Pinpoint the cell where the given text exists, returning its [X, Y] midpoint coordinate. 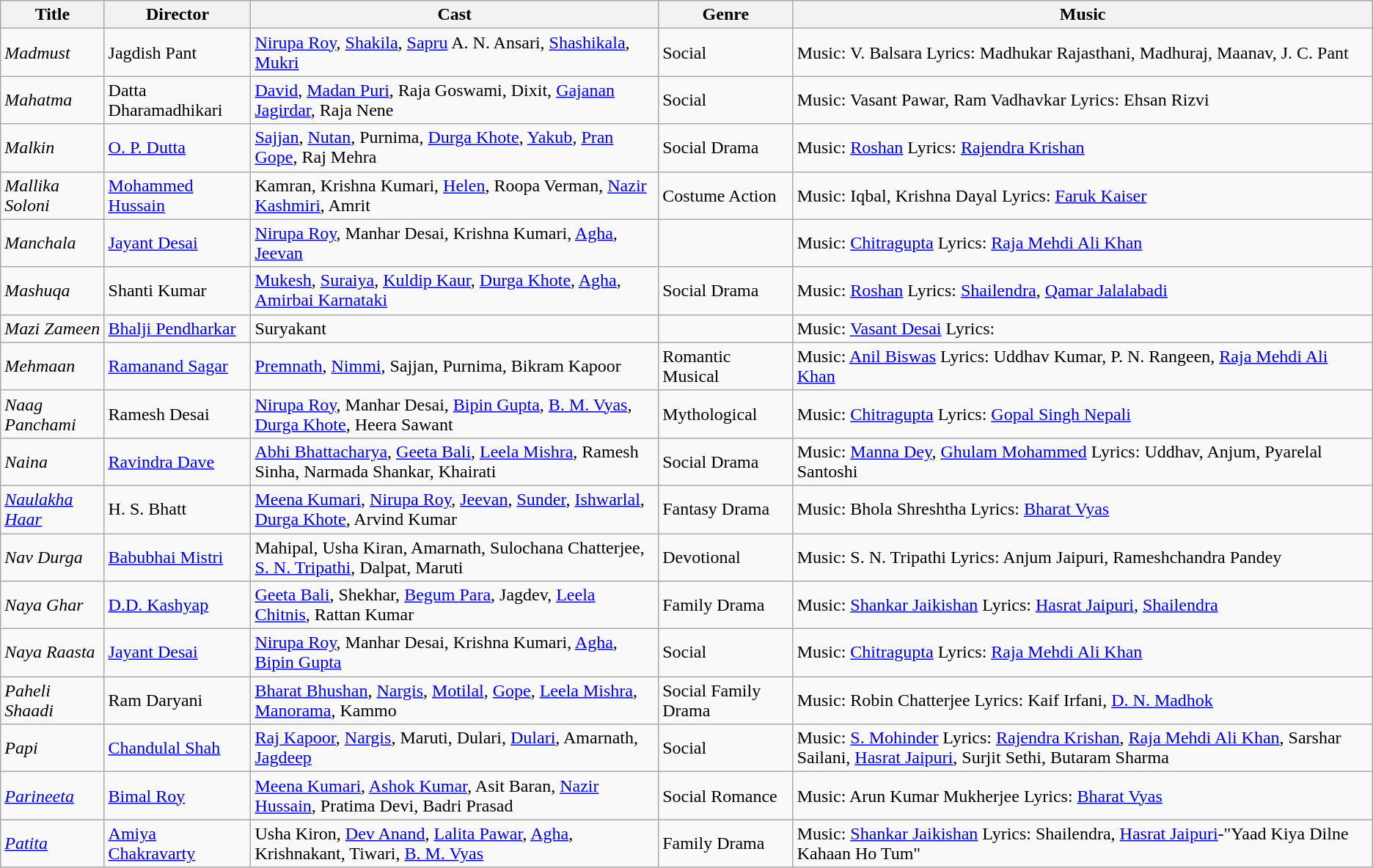
Manchala [53, 243]
D.D. Kashyap [177, 606]
Music: Vasant Pawar, Ram Vadhavkar Lyrics: Ehsan Rizvi [1083, 100]
Music: Shankar Jaikishan Lyrics: Shailendra, Hasrat Jaipuri-"Yaad Kiya Dilne Kahaan Ho Tum" [1083, 843]
Music: V. Balsara Lyrics: Madhukar Rajasthani, Madhuraj, Maanav, J. C. Pant [1083, 53]
Social Romance [726, 796]
Babubhai Mistri [177, 557]
Bimal Roy [177, 796]
Music: Robin Chatterjee Lyrics: Kaif Irfani, D. N. Madhok [1083, 701]
Ravindra Dave [177, 462]
Music [1083, 15]
Mohammed Hussain [177, 195]
Naya Raasta [53, 652]
Romantic Musical [726, 367]
Mukesh, Suraiya, Kuldip Kaur, Durga Khote, Agha, Amirbai Karnataki [455, 290]
Raj Kapoor, Nargis, Maruti, Dulari, Dulari, Amarnath, Jagdeep [455, 748]
Devotional [726, 557]
O. P. Dutta [177, 148]
Geeta Bali, Shekhar, Begum Para, Jagdev, Leela Chitnis, Rattan Kumar [455, 606]
Datta Dharamadhikari [177, 100]
Naulakha Haar [53, 509]
Naina [53, 462]
Amiya Chakravarty [177, 843]
Naag Panchami [53, 413]
Malkin [53, 148]
Abhi Bhattacharya, Geeta Bali, Leela Mishra, Ramesh Sinha, Narmada Shankar, Khairati [455, 462]
Music: Manna Dey, Ghulam Mohammed Lyrics: Uddhav, Anjum, Pyarelal Santoshi [1083, 462]
Usha Kiron, Dev Anand, Lalita Pawar, Agha, Krishnakant, Tiwari, B. M. Vyas [455, 843]
Director [177, 15]
Paheli Shaadi [53, 701]
H. S. Bhatt [177, 509]
Suryakant [455, 328]
Naya Ghar [53, 606]
Papi [53, 748]
Nirupa Roy, Manhar Desai, Krishna Kumari, Agha, Bipin Gupta [455, 652]
Music: Bhola Shreshtha Lyrics: Bharat Vyas [1083, 509]
Costume Action [726, 195]
Kamran, Krishna Kumari, Helen, Roopa Verman, Nazir Kashmiri, Amrit [455, 195]
Title [53, 15]
Mahipal, Usha Kiran, Amarnath, Sulochana Chatterjee, S. N. Tripathi, Dalpat, Maruti [455, 557]
Chandulal Shah [177, 748]
Music: Anil Biswas Lyrics: Uddhav Kumar, P. N. Rangeen, Raja Mehdi Ali Khan [1083, 367]
Mallika Soloni [53, 195]
Meena Kumari, Ashok Kumar, Asit Baran, Nazir Hussain, Pratima Devi, Badri Prasad [455, 796]
Bharat Bhushan, Nargis, Motilal, Gope, Leela Mishra, Manorama, Kammo [455, 701]
Nirupa Roy, Manhar Desai, Bipin Gupta, B. M. Vyas, Durga Khote, Heera Sawant [455, 413]
Genre [726, 15]
Premnath, Nimmi, Sajjan, Purnima, Bikram Kapoor [455, 367]
Fantasy Drama [726, 509]
Music: Chitragupta Lyrics: Gopal Singh Nepali [1083, 413]
Nirupa Roy, Shakila, Sapru A. N. Ansari, Shashikala, Mukri [455, 53]
Mahatma [53, 100]
Music: Roshan Lyrics: Rajendra Krishan [1083, 148]
Music: Arun Kumar Mukherjee Lyrics: Bharat Vyas [1083, 796]
Mythological [726, 413]
Music: S. Mohinder Lyrics: Rajendra Krishan, Raja Mehdi Ali Khan, Sarshar Sailani, Hasrat Jaipuri, Surjit Sethi, Butaram Sharma [1083, 748]
Jagdish Pant [177, 53]
Nav Durga [53, 557]
Ramanand Sagar [177, 367]
Shanti Kumar [177, 290]
Nirupa Roy, Manhar Desai, Krishna Kumari, Agha, Jeevan [455, 243]
Mehmaan [53, 367]
Mashuqa [53, 290]
Bhalji Pendharkar [177, 328]
Social Family Drama [726, 701]
Madmust [53, 53]
Music: S. N. Tripathi Lyrics: Anjum Jaipuri, Rameshchandra Pandey [1083, 557]
Sajjan, Nutan, Purnima, Durga Khote, Yakub, Pran Gope, Raj Mehra [455, 148]
Ramesh Desai [177, 413]
Ram Daryani [177, 701]
Music: Roshan Lyrics: Shailendra, Qamar Jalalabadi [1083, 290]
Meena Kumari, Nirupa Roy, Jeevan, Sunder, Ishwarlal, Durga Khote, Arvind Kumar [455, 509]
Patita [53, 843]
Music: Vasant Desai Lyrics: [1083, 328]
Cast [455, 15]
Parineeta [53, 796]
Music: Shankar Jaikishan Lyrics: Hasrat Jaipuri, Shailendra [1083, 606]
David, Madan Puri, Raja Goswami, Dixit, Gajanan Jagirdar, Raja Nene [455, 100]
Music: Iqbal, Krishna Dayal Lyrics: Faruk Kaiser [1083, 195]
Mazi Zameen [53, 328]
